Return the (x, y) coordinate for the center point of the cell that contains the specified text.  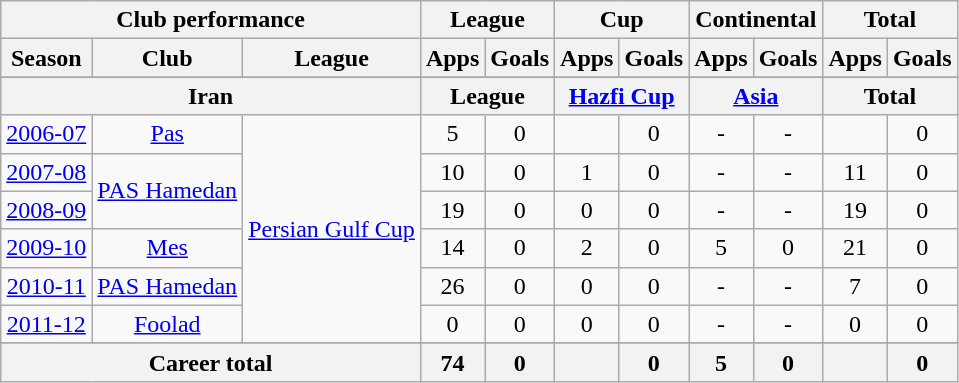
2010-11 (46, 286)
21 (855, 248)
2007-08 (46, 172)
2009-10 (46, 248)
Mes (168, 248)
74 (452, 362)
Persian Gulf Cup (332, 229)
Club performance (211, 20)
14 (452, 248)
1 (587, 172)
Iran (211, 96)
11 (855, 172)
Hazfi Cup (622, 96)
Season (46, 58)
Asia (756, 96)
Cup (622, 20)
2 (587, 248)
Career total (211, 362)
2008-09 (46, 210)
26 (452, 286)
2006-07 (46, 134)
7 (855, 286)
2011-12 (46, 324)
Continental (756, 20)
Club (168, 58)
Pas (168, 134)
10 (452, 172)
Foolad (168, 324)
